Find where the given text appears and provide that cell's center as (x, y) coordinate. 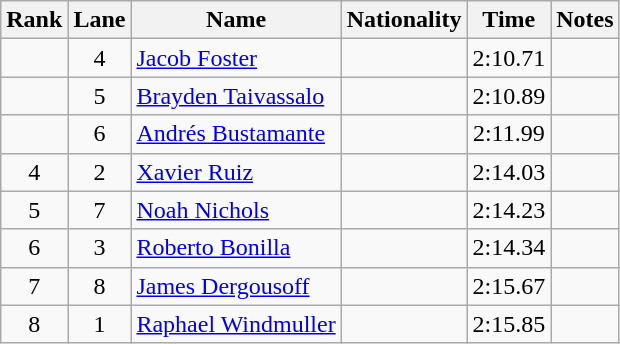
2:14.23 (509, 210)
Roberto Bonilla (236, 248)
James Dergousoff (236, 286)
Jacob Foster (236, 58)
Noah Nichols (236, 210)
Raphael Windmuller (236, 324)
2:11.99 (509, 134)
Andrés Bustamante (236, 134)
Name (236, 20)
2 (100, 172)
Lane (100, 20)
Nationality (404, 20)
2:10.89 (509, 96)
1 (100, 324)
2:14.34 (509, 248)
Time (509, 20)
2:15.85 (509, 324)
Brayden Taivassalo (236, 96)
Notes (585, 20)
Xavier Ruiz (236, 172)
2:14.03 (509, 172)
2:10.71 (509, 58)
Rank (34, 20)
2:15.67 (509, 286)
3 (100, 248)
